Capture the cell that displays the provided text and extract its [x, y] central coordinate. 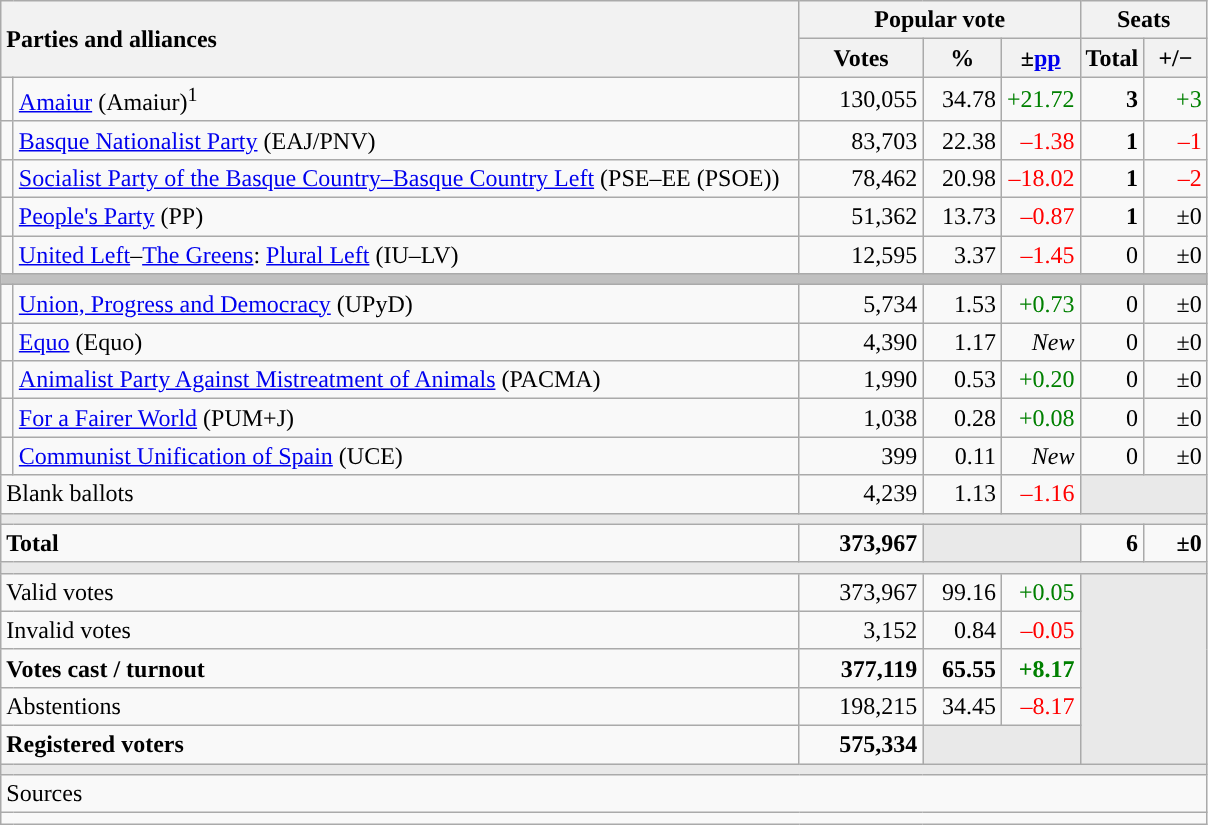
3 [1112, 100]
12,595 [861, 255]
Registered voters [400, 745]
34.78 [962, 100]
0.11 [962, 456]
78,462 [861, 178]
0.28 [962, 418]
Votes cast / turnout [400, 668]
+3 [1176, 100]
–0.87 [1040, 217]
1,990 [861, 380]
399 [861, 456]
Equo (Equo) [406, 342]
Valid votes [400, 592]
+21.72 [1040, 100]
20.98 [962, 178]
575,334 [861, 745]
3.37 [962, 255]
Sources [604, 794]
130,055 [861, 100]
+0.20 [1040, 380]
99.16 [962, 592]
+0.73 [1040, 304]
65.55 [962, 668]
+/− [1176, 58]
Popular vote [940, 20]
±pp [1040, 58]
51,362 [861, 217]
1,038 [861, 418]
83,703 [861, 140]
United Left–The Greens: Plural Left (IU–LV) [406, 255]
–2 [1176, 178]
Blank ballots [400, 494]
% [962, 58]
1.13 [962, 494]
–1.38 [1040, 140]
377,119 [861, 668]
4,239 [861, 494]
1.17 [962, 342]
5,734 [861, 304]
–0.05 [1040, 630]
0.53 [962, 380]
Parties and alliances [400, 39]
–8.17 [1040, 706]
Union, Progress and Democracy (UPyD) [406, 304]
–1.16 [1040, 494]
6 [1112, 543]
–1.45 [1040, 255]
Abstentions [400, 706]
Communist Unification of Spain (UCE) [406, 456]
Seats [1144, 20]
Basque Nationalist Party (EAJ/PNV) [406, 140]
22.38 [962, 140]
Animalist Party Against Mistreatment of Animals (PACMA) [406, 380]
Invalid votes [400, 630]
1.53 [962, 304]
13.73 [962, 217]
+8.17 [1040, 668]
Votes [861, 58]
People's Party (PP) [406, 217]
34.45 [962, 706]
Socialist Party of the Basque Country–Basque Country Left (PSE–EE (PSOE)) [406, 178]
+0.08 [1040, 418]
–1 [1176, 140]
For a Fairer World (PUM+J) [406, 418]
–18.02 [1040, 178]
0.84 [962, 630]
198,215 [861, 706]
Amaiur (Amaiur)1 [406, 100]
+0.05 [1040, 592]
4,390 [861, 342]
3,152 [861, 630]
